Find where the given text appears and provide that cell's center as (x, y) coordinate. 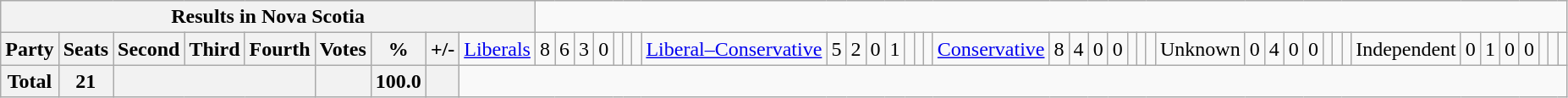
Fourth (279, 49)
Votes (343, 49)
+/- (442, 49)
21 (85, 81)
Results in Nova Scotia (268, 17)
2 (856, 49)
Unknown (1200, 49)
6 (565, 49)
Second (149, 49)
Total (30, 81)
Liberal–Conservative (734, 49)
Liberals (498, 49)
Third (215, 49)
100.0 (398, 81)
5 (836, 49)
Conservative (991, 49)
Seats (85, 49)
% (398, 49)
Party (30, 49)
Independent (1406, 49)
3 (584, 49)
